Provide the [X, Y] coordinate of the cell's center where the given text is located.  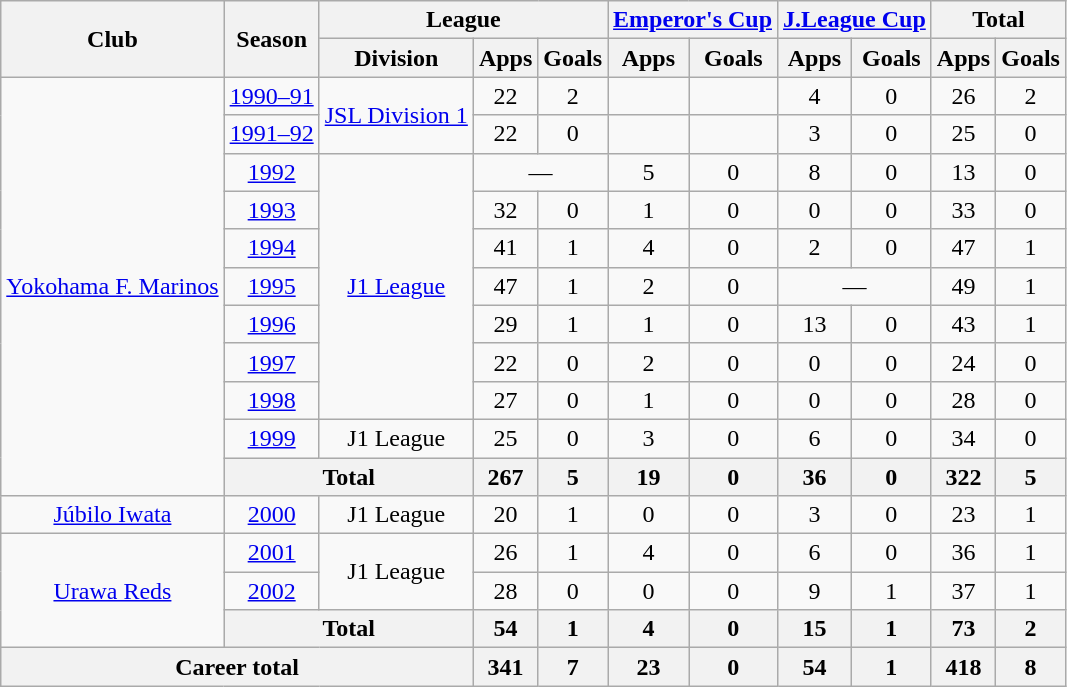
15 [815, 629]
43 [963, 324]
73 [963, 629]
2002 [272, 591]
Career total [238, 667]
JSL Division 1 [396, 115]
1999 [272, 438]
Emperor's Cup [693, 20]
37 [963, 591]
27 [505, 400]
1996 [272, 324]
1991–92 [272, 134]
19 [649, 477]
League [463, 20]
Júbilo Iwata [112, 515]
1998 [272, 400]
Yokohama F. Marinos [112, 286]
9 [815, 591]
24 [963, 362]
1994 [272, 248]
Division [396, 58]
7 [573, 667]
2000 [272, 515]
49 [963, 286]
Club [112, 39]
267 [505, 477]
418 [963, 667]
341 [505, 667]
Urawa Reds [112, 591]
J.League Cup [855, 20]
1993 [272, 210]
1997 [272, 362]
322 [963, 477]
2001 [272, 553]
1990–91 [272, 96]
Season [272, 39]
41 [505, 248]
1992 [272, 172]
20 [505, 515]
33 [963, 210]
29 [505, 324]
34 [963, 438]
1995 [272, 286]
32 [505, 210]
